Detect which cell encompasses the target text, then output its (X, Y) center coordinate. 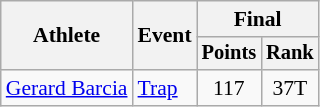
Rank (290, 54)
Final (258, 19)
37T (290, 88)
Athlete (67, 36)
Gerard Barcia (67, 88)
117 (229, 88)
Event (165, 36)
Points (229, 54)
Trap (165, 88)
